Find where the given text appears and provide that cell's center as (x, y) coordinate. 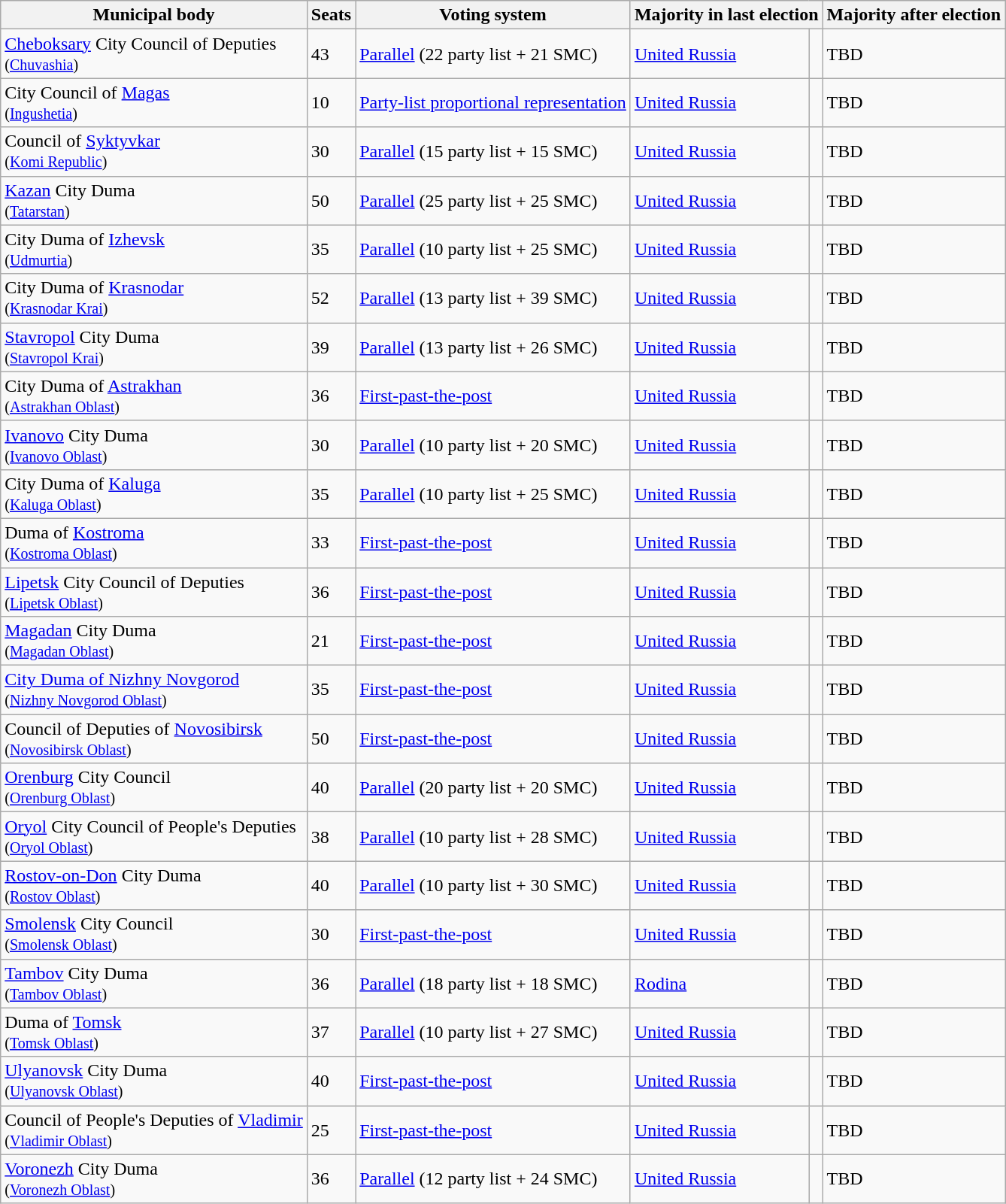
Parallel (18 party list + 18 SMC) (493, 984)
City Council of Magas(Ingushetia) (154, 102)
City Duma of Astrakhan(Astrakhan Oblast) (154, 396)
Parallel (10 party list + 28 SMC) (493, 836)
Seats (331, 15)
Party-list proportional representation (493, 102)
Parallel (13 party list + 26 SMC) (493, 347)
38 (331, 836)
Tambov City Duma(Tambov Oblast) (154, 984)
Duma of Kostroma(Kostroma Oblast) (154, 543)
10 (331, 102)
Stavropol City Duma(Stavropol Krai) (154, 347)
City Duma of Nizhny Novgorod(Nizhny Novgorod Oblast) (154, 690)
Kazan City Duma(Tatarstan) (154, 200)
43 (331, 54)
33 (331, 543)
Majority in last election (726, 15)
Cheboksary City Council of Deputies(Chuvashia) (154, 54)
52 (331, 298)
Oryol City Council of People's Deputies(Oryol Oblast) (154, 836)
Parallel (20 party list + 20 SMC) (493, 788)
Parallel (10 party list + 27 SMC) (493, 1032)
Parallel (10 party list + 30 SMC) (493, 886)
Smolensk City Council(Smolensk Oblast) (154, 934)
Orenburg City Council(Orenburg Oblast) (154, 788)
Council of Deputies of Novosibirsk(Novosibirsk Oblast) (154, 738)
Majority after election (914, 15)
Rodina (720, 984)
City Duma of Krasnodar(Krasnodar Krai) (154, 298)
Voting system (493, 15)
21 (331, 641)
Voronezh City Duma(Voronezh Oblast) (154, 1179)
Magadan City Duma(Magadan Oblast) (154, 641)
Parallel (13 party list + 39 SMC) (493, 298)
Parallel (12 party list + 24 SMC) (493, 1179)
37 (331, 1032)
39 (331, 347)
Parallel (15 party list + 15 SMC) (493, 152)
Lipetsk City Council of Deputies(Lipetsk Oblast) (154, 591)
Municipal body (154, 15)
Rostov-on-Don City Duma(Rostov Oblast) (154, 886)
Council of Syktyvkar(Komi Republic) (154, 152)
25 (331, 1130)
Parallel (25 party list + 25 SMC) (493, 200)
City Duma of Izhevsk(Udmurtia) (154, 250)
Duma of Tomsk(Tomsk Oblast) (154, 1032)
Ulyanovsk City Duma(Ulyanovsk Oblast) (154, 1081)
Council of People's Deputies of Vladimir(Vladimir Oblast) (154, 1130)
Parallel (22 party list + 21 SMC) (493, 54)
City Duma of Kaluga(Kaluga Oblast) (154, 493)
Ivanovo City Duma(Ivanovo Oblast) (154, 445)
Parallel (10 party list + 20 SMC) (493, 445)
